Locate the cell with the specified text and output its (X, Y) center coordinate. 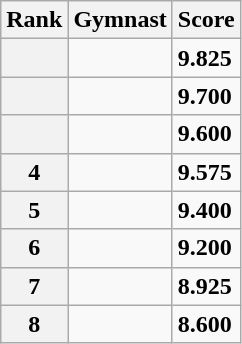
8.600 (206, 324)
Score (206, 20)
9.200 (206, 248)
6 (34, 248)
4 (34, 172)
9.600 (206, 134)
9.400 (206, 210)
9.575 (206, 172)
8 (34, 324)
8.925 (206, 286)
9.825 (206, 58)
Rank (34, 20)
7 (34, 286)
Gymnast (120, 20)
5 (34, 210)
9.700 (206, 96)
